Scan for the cell matching the given text and deliver its (X, Y) coordinate at center. 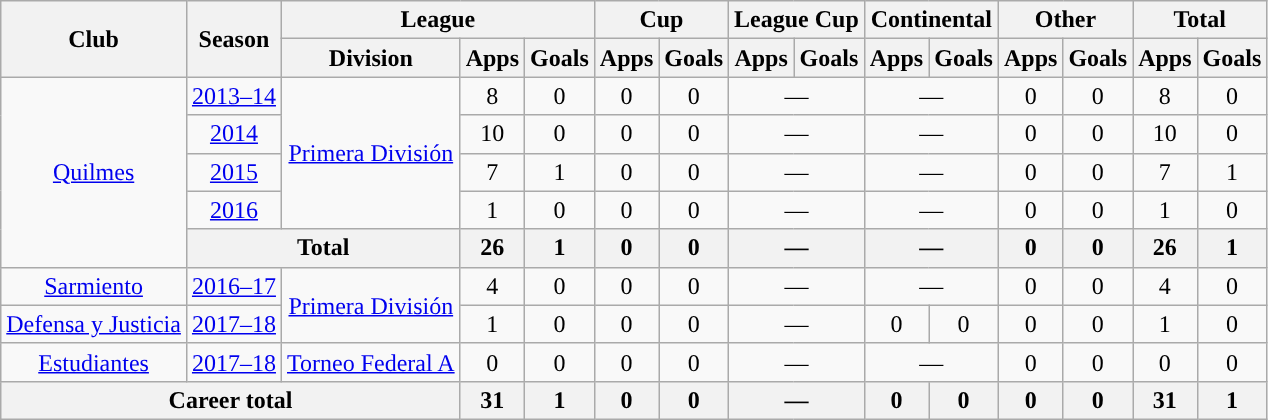
Defensa y Justicia (94, 324)
League (438, 20)
2016–17 (234, 286)
League Cup (797, 20)
2014 (234, 134)
Other (1065, 20)
Quilmes (94, 172)
Cup (661, 20)
Season (234, 39)
2015 (234, 172)
Continental (931, 20)
2013–14 (234, 96)
Club (94, 39)
2016 (234, 210)
Division (370, 58)
Estudiantes (94, 362)
Torneo Federal A (370, 362)
Sarmiento (94, 286)
Career total (230, 400)
